Find where the given text appears and provide that cell's center as [X, Y] coordinate. 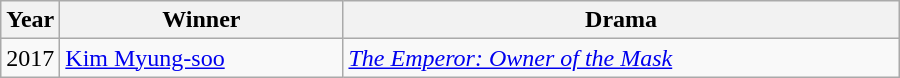
The Emperor: Owner of the Mask [621, 58]
2017 [30, 58]
Year [30, 20]
Drama [621, 20]
Winner [202, 20]
Kim Myung-soo [202, 58]
